For the text-containing cell, return its midpoint in [x, y] coordinate format. 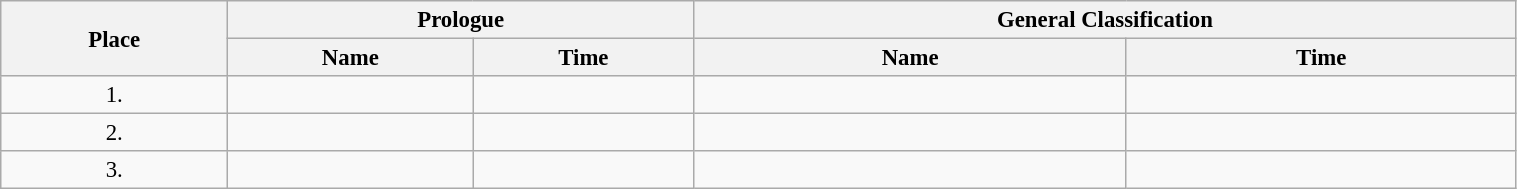
1. [114, 95]
Prologue [461, 20]
2. [114, 133]
Place [114, 38]
3. [114, 170]
General Classification [1105, 20]
